Provide the (X, Y) coordinate of the cell's center where the given text is located.  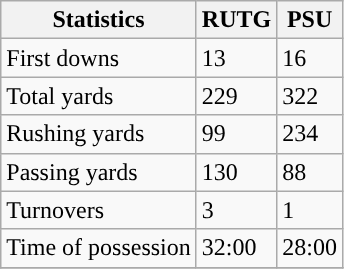
Passing yards (99, 172)
PSU (310, 20)
229 (236, 96)
13 (236, 58)
RUTG (236, 20)
322 (310, 96)
3 (236, 210)
First downs (99, 58)
88 (310, 172)
1 (310, 210)
Rushing yards (99, 134)
Statistics (99, 20)
16 (310, 58)
130 (236, 172)
234 (310, 134)
Turnovers (99, 210)
Total yards (99, 96)
32:00 (236, 248)
28:00 (310, 248)
Time of possession (99, 248)
99 (236, 134)
